Scan for the cell matching the given text and deliver its [X, Y] coordinate at center. 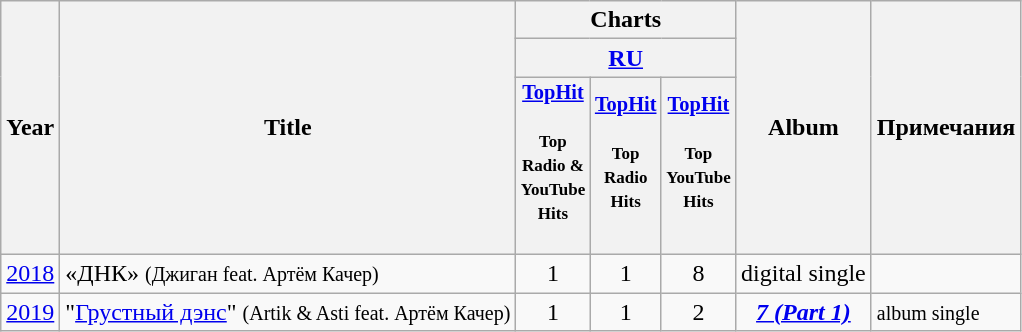
digital single [804, 274]
2 [698, 312]
8 [698, 274]
album single [946, 312]
RU [626, 58]
TopHitTop Radio Hits [626, 166]
«ДНК» (Джиган feat. Артём Качер) [288, 274]
TopHitTop YouTube Hits [698, 166]
7 (Part 1) [804, 312]
Примечания [946, 128]
TopHitTop Radio & YouTube Hits [553, 166]
2018 [30, 274]
2019 [30, 312]
Title [288, 128]
Year [30, 128]
"Грустный дэнс" (Artik & Asti feat. Артём Качер) [288, 312]
Charts [626, 20]
Album [804, 128]
